Scan for the cell matching the given text and deliver its [x, y] coordinate at center. 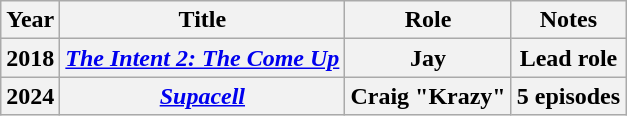
2024 [30, 96]
The Intent 2: The Come Up [202, 58]
Lead role [568, 58]
Jay [428, 58]
Title [202, 20]
Year [30, 20]
Notes [568, 20]
Role [428, 20]
Craig "Krazy" [428, 96]
2018 [30, 58]
Supacell [202, 96]
5 episodes [568, 96]
